Scan for the cell matching the given text and deliver its [X, Y] coordinate at center. 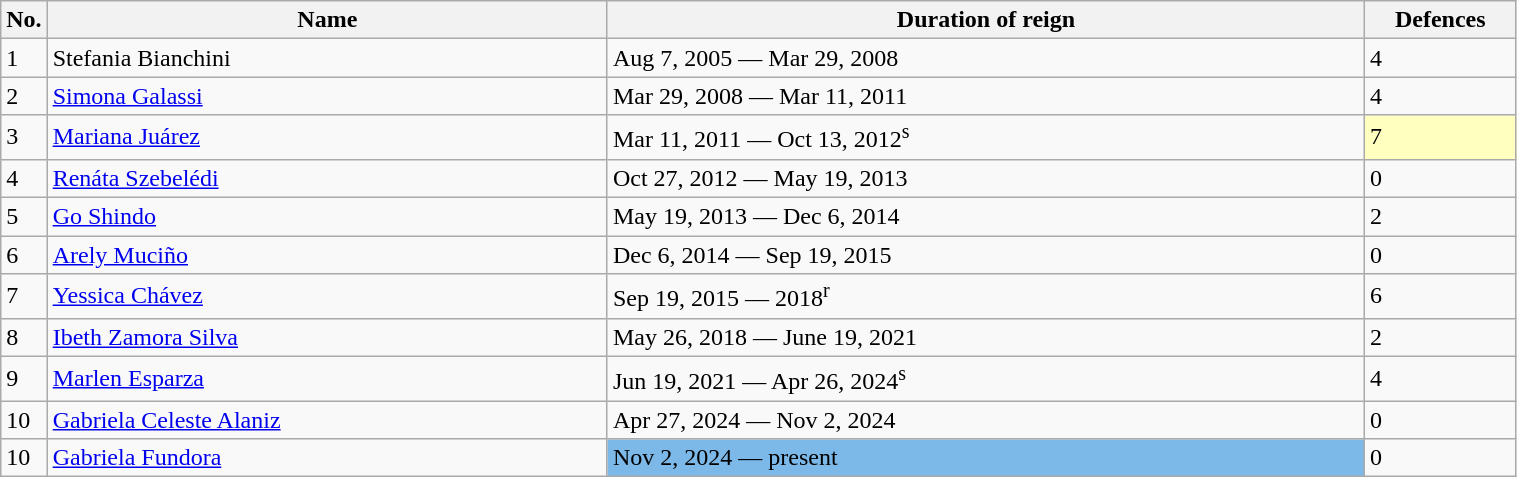
9 [24, 378]
Yessica Chávez [327, 296]
Gabriela Fundora [327, 458]
Mar 11, 2011 — Oct 13, 2012s [986, 138]
8 [24, 337]
Defences [1441, 20]
Simona Galassi [327, 96]
Duration of reign [986, 20]
May 19, 2013 — Dec 6, 2014 [986, 217]
Mariana Juárez [327, 138]
Renáta Szebelédi [327, 178]
Oct 27, 2012 — May 19, 2013 [986, 178]
1 [24, 58]
3 [24, 138]
Mar 29, 2008 — Mar 11, 2011 [986, 96]
5 [24, 217]
May 26, 2018 — June 19, 2021 [986, 337]
Go Shindo [327, 217]
Sep 19, 2015 — 2018r [986, 296]
Apr 27, 2024 — Nov 2, 2024 [986, 420]
No. [24, 20]
Marlen Esparza [327, 378]
Stefania Bianchini [327, 58]
Name [327, 20]
Jun 19, 2021 — Apr 26, 2024s [986, 378]
Arely Muciño [327, 255]
Aug 7, 2005 — Mar 29, 2008 [986, 58]
Ibeth Zamora Silva [327, 337]
Gabriela Celeste Alaniz [327, 420]
Nov 2, 2024 — present [986, 458]
Dec 6, 2014 — Sep 19, 2015 [986, 255]
